Pinpoint the cell where the given text exists, returning its (x, y) midpoint coordinate. 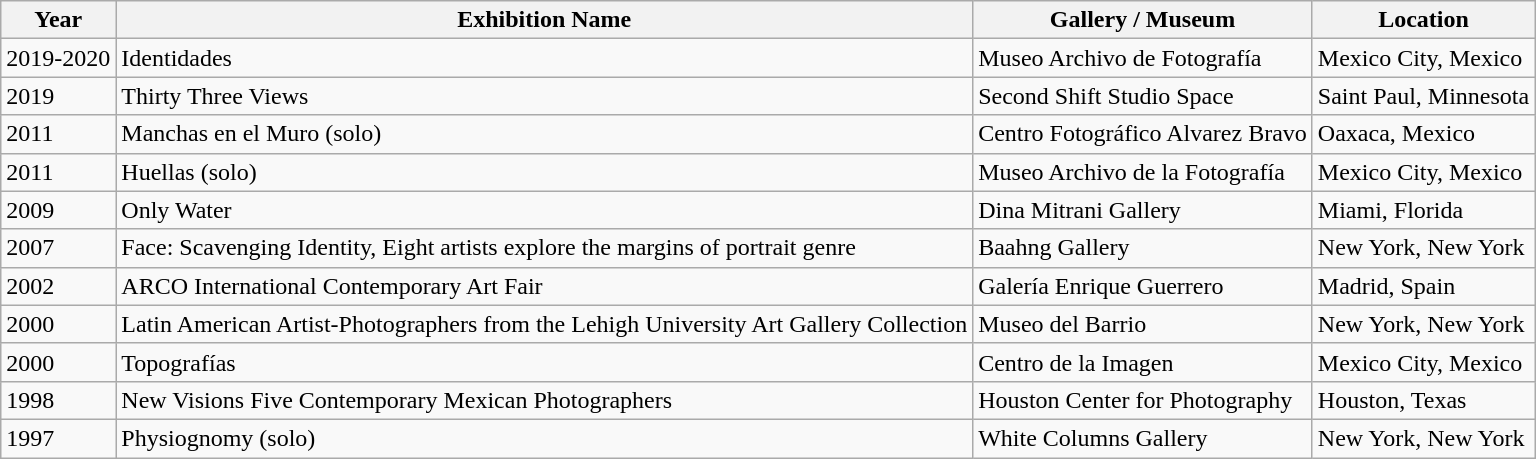
Centro Fotográfico Alvarez Bravo (1143, 134)
Baahng Gallery (1143, 248)
Centro de la Imagen (1143, 362)
Gallery / Museum (1143, 20)
Manchas en el Muro (solo) (544, 134)
Houston Center for Photography (1143, 400)
New Visions Five Contemporary Mexican Photographers (544, 400)
Physiognomy (solo) (544, 438)
2007 (58, 248)
Exhibition Name (544, 20)
2002 (58, 286)
Location (1423, 20)
Galería Enrique Guerrero (1143, 286)
Madrid, Spain (1423, 286)
Identidades (544, 58)
Museo del Barrio (1143, 324)
Museo Archivo de la Fotografía (1143, 172)
Year (58, 20)
Thirty Three Views (544, 96)
2019-2020 (58, 58)
Saint Paul, Minnesota (1423, 96)
Houston, Texas (1423, 400)
Museo Archivo de Fotografía (1143, 58)
1998 (58, 400)
ARCO International Contemporary Art Fair (544, 286)
Oaxaca, Mexico (1423, 134)
2019 (58, 96)
Face: Scavenging Identity, Eight artists explore the margins of portrait genre (544, 248)
Huellas (solo) (544, 172)
2009 (58, 210)
Latin American Artist-Photographers from the Lehigh University Art Gallery Collection (544, 324)
Dina Mitrani Gallery (1143, 210)
White Columns Gallery (1143, 438)
Second Shift Studio Space (1143, 96)
Only Water (544, 210)
Topografías (544, 362)
1997 (58, 438)
Miami, Florida (1423, 210)
